Pinpoint the cell where the given text exists, returning its [x, y] midpoint coordinate. 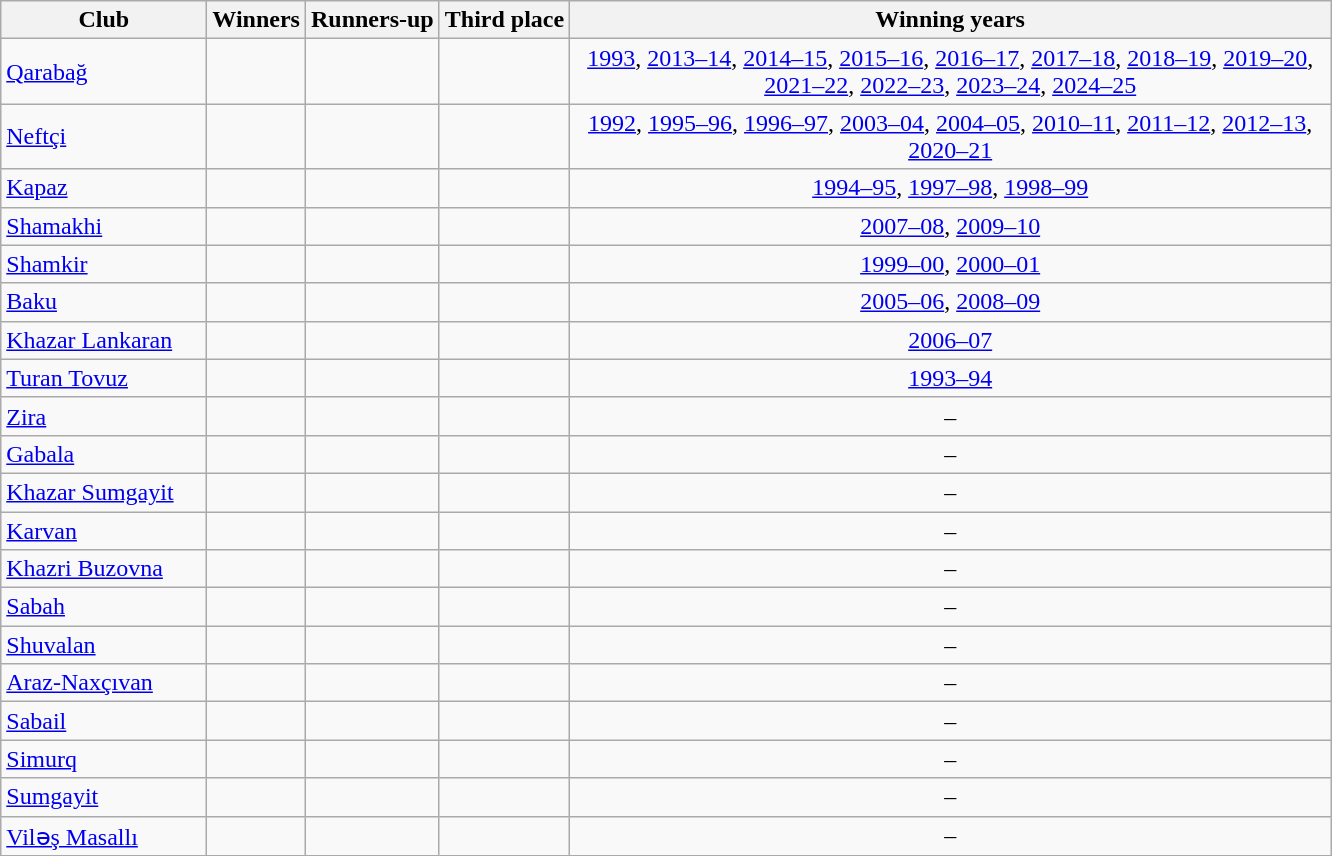
2006–07 [950, 340]
Sabail [104, 721]
Qarabağ [104, 72]
Runners-up [372, 20]
Winning years [950, 20]
Gabala [104, 454]
Khazri Buzovna [104, 569]
1993, 2013–14, 2014–15, 2015–16, 2016–17, 2017–18, 2018–19, 2019–20, 2021–22, 2022–23, 2023–24, 2024–25 [950, 72]
1992, 1995–96, 1996–97, 2003–04, 2004–05, 2010–11, 2011–12, 2012–13, 2020–21 [950, 136]
Neftçi [104, 136]
Club [104, 20]
Zira [104, 416]
Kapaz [104, 188]
Karvan [104, 531]
Araz-Naxçıvan [104, 683]
1994–95, 1997–98, 1998–99 [950, 188]
1999–00, 2000–01 [950, 264]
Khazar Sumgayit [104, 492]
2005–06, 2008–09 [950, 302]
2007–08, 2009–10 [950, 226]
Sumgayit [104, 797]
Shuvalan [104, 645]
Simurq [104, 759]
Third place [504, 20]
Baku [104, 302]
1993–94 [950, 378]
Shamakhi [104, 226]
Sabah [104, 607]
Turan Tovuz [104, 378]
Winners [256, 20]
Viləş Masallı [104, 836]
Shamkir [104, 264]
Khazar Lankaran [104, 340]
